Find where the given text appears and provide that cell's center as [x, y] coordinate. 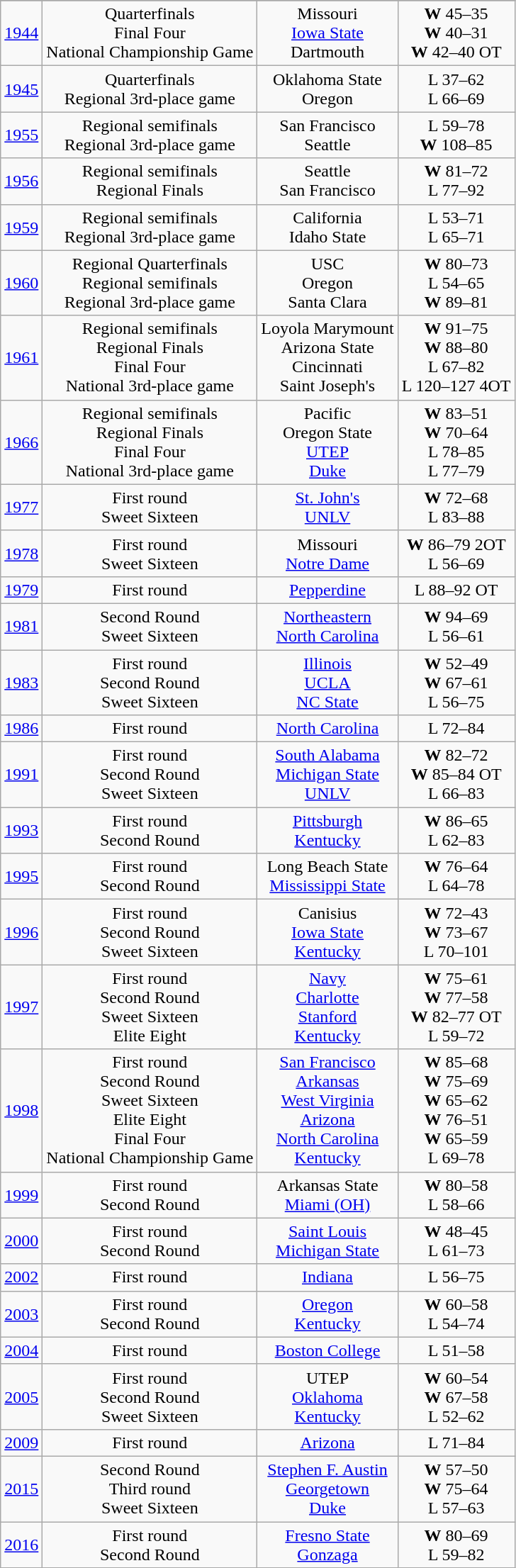
First roundSecond RoundSweet SixteenElite Eight [150, 1007]
St. John'sUNLV [327, 508]
North Carolina [327, 729]
1955 [21, 135]
1961 [21, 357]
1979 [21, 590]
W 81–72L 77–92 [456, 181]
L 56–75 [456, 1277]
1981 [21, 627]
1960 [21, 283]
2016 [21, 1544]
W 94–69L 56–61 [456, 627]
Arizona [327, 1443]
UTEPOklahomaKentucky [327, 1396]
W 80–73L 54–65W 89–81 [456, 283]
1956 [21, 181]
W 45–35W 40–31W 42–40 OT [456, 33]
W 48–45L 61–73 [456, 1241]
2005 [21, 1396]
QuarterfinalsFinal FourNational Championship Game [150, 33]
W 52–49W 67–61L 56–75 [456, 682]
1996 [21, 932]
Arkansas StateMiami (OH) [327, 1195]
2009 [21, 1443]
W 72–43W 73–67L 70–101 [456, 932]
W 60–54W 67–58L 52–62 [456, 1396]
W 76–64L 64–78 [456, 876]
1995 [21, 876]
CaliforniaIdaho State [327, 227]
PittsburghKentucky [327, 831]
L 71–84 [456, 1443]
Regional semifinalsRegional Finals [150, 181]
Second RoundSweet Sixteen [150, 627]
2002 [21, 1277]
W 80–58L 58–66 [456, 1195]
Fresno StateGonzaga [327, 1544]
W 80–69 L 59–82 [456, 1544]
MissouriIowa StateDartmouth [327, 33]
W 83–51W 70–64L 78–85L 77–79 [456, 442]
1983 [21, 682]
L 37–62L 66–69 [456, 89]
1966 [21, 442]
PacificOregon StateUTEPDuke [327, 442]
1986 [21, 729]
First round Second Round [150, 1544]
L 59–78W 108–85 [456, 135]
1978 [21, 553]
L 72–84 [456, 729]
L 53–71L 65–71 [456, 227]
Regional QuarterfinalsRegional semifinalsRegional 3rd-place game [150, 283]
Boston College [327, 1350]
L 51–58 [456, 1350]
1991 [21, 775]
IllinoisUCLANC State [327, 682]
San FranciscoArkansasWest VirginiaArizonaNorth CarolinaKentucky [327, 1110]
1944 [21, 33]
2015 [21, 1489]
2000 [21, 1241]
Indiana [327, 1277]
NavyCharlotteStanfordKentucky [327, 1007]
USCOregonSanta Clara [327, 283]
MissouriNotre Dame [327, 553]
Pepperdine [327, 590]
South AlabamaMichigan StateUNLV [327, 775]
W 57–50 W 75–64 L 57–63 [456, 1489]
OregonKentucky [327, 1314]
W 86–65L 62–83 [456, 831]
L 88–92 OT [456, 590]
1977 [21, 508]
1997 [21, 1007]
W 75–61W 77–58W 82–77 OTL 59–72 [456, 1007]
Saint LouisMichigan State [327, 1241]
1945 [21, 89]
Loyola MarymountArizona StateCincinnatiSaint Joseph's [327, 357]
W 72–68L 83–88 [456, 508]
San FranciscoSeattle [327, 135]
QuarterfinalsRegional 3rd-place game [150, 89]
W 85–68W 75–69W 65–62W 76–51W 65–59L 69–78 [456, 1110]
SeattleSan Francisco [327, 181]
1959 [21, 227]
1993 [21, 831]
NortheasternNorth Carolina [327, 627]
W 82–72W 85–84 OTL 66–83 [456, 775]
2003 [21, 1314]
Stephen F. AustinGeorgetownDuke [327, 1489]
First roundSecond RoundSweet SixteenElite EightFinal FourNational Championship Game [150, 1110]
1999 [21, 1195]
1998 [21, 1110]
Oklahoma StateOregon [327, 89]
Long Beach StateMississippi State [327, 876]
Second Round Third roundSweet Sixteen [150, 1489]
W 91–75W 88–80L 67–82L 120–127 4OT [456, 357]
2004 [21, 1350]
CanisiusIowa StateKentucky [327, 932]
W 86–79 2OTL 56–69 [456, 553]
W 60–58L 54–74 [456, 1314]
